Return the [X, Y] coordinate for the center point of the cell that contains the specified text.  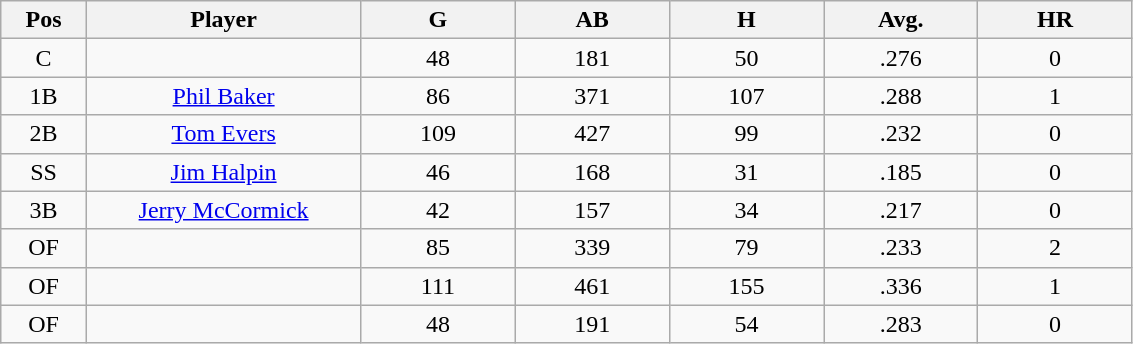
54 [746, 324]
3B [44, 210]
2B [44, 134]
Jim Halpin [223, 172]
2 [1055, 248]
86 [438, 96]
SS [44, 172]
31 [746, 172]
99 [746, 134]
50 [746, 58]
G [438, 20]
C [44, 58]
1B [44, 96]
HR [1055, 20]
111 [438, 286]
168 [592, 172]
427 [592, 134]
.217 [901, 210]
.276 [901, 58]
Avg. [901, 20]
181 [592, 58]
.288 [901, 96]
.233 [901, 248]
46 [438, 172]
79 [746, 248]
.336 [901, 286]
Pos [44, 20]
Phil Baker [223, 96]
.185 [901, 172]
107 [746, 96]
34 [746, 210]
155 [746, 286]
371 [592, 96]
461 [592, 286]
Tom Evers [223, 134]
Player [223, 20]
.232 [901, 134]
Jerry McCormick [223, 210]
42 [438, 210]
191 [592, 324]
109 [438, 134]
339 [592, 248]
.283 [901, 324]
H [746, 20]
157 [592, 210]
AB [592, 20]
85 [438, 248]
